Output the [X, Y] coordinate of the center of the cell containing the given text.  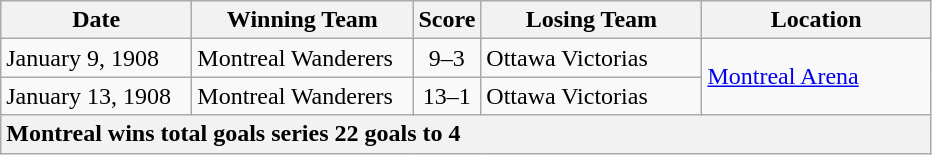
Date [96, 20]
13–1 [447, 96]
Score [447, 20]
Location [816, 20]
Montreal wins total goals series 22 goals to 4 [466, 134]
January 9, 1908 [96, 58]
Montreal Arena [816, 77]
Winning Team [302, 20]
9–3 [447, 58]
Losing Team [592, 20]
January 13, 1908 [96, 96]
